Find where the given text appears and provide that cell's center as (X, Y) coordinate. 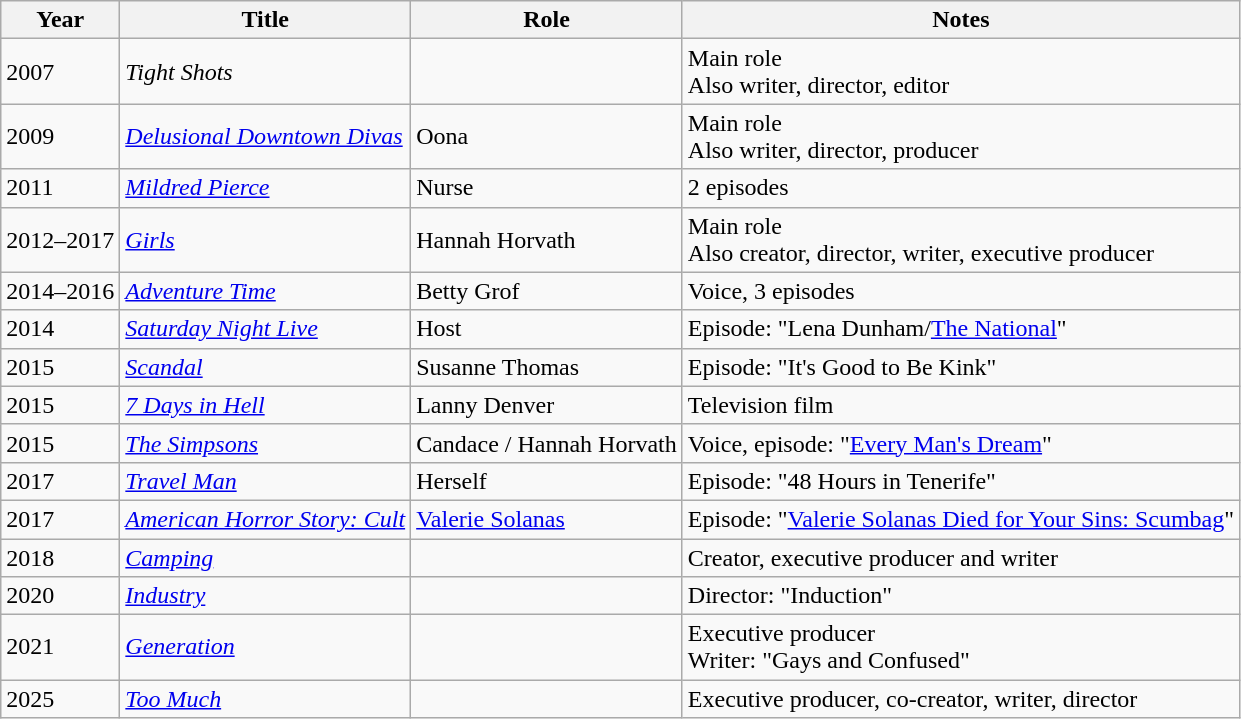
Travel Man (266, 481)
Scandal (266, 367)
Year (60, 20)
Television film (960, 405)
Adventure Time (266, 291)
Saturday Night Live (266, 329)
Too Much (266, 699)
Host (547, 329)
Voice, 3 episodes (960, 291)
Girls (266, 240)
Valerie Solanas (547, 519)
2014–2016 (60, 291)
Generation (266, 648)
Industry (266, 596)
Role (547, 20)
Main roleAlso writer, director, producer (960, 136)
Candace / Hannah Horvath (547, 443)
2 episodes (960, 188)
7 Days in Hell (266, 405)
American Horror Story: Cult (266, 519)
2025 (60, 699)
The Simpsons (266, 443)
Nurse (547, 188)
Episode: "Valerie Solanas Died for Your Sins: Scumbag" (960, 519)
Creator, executive producer and writer (960, 557)
Herself (547, 481)
Tight Shots (266, 72)
Delusional Downtown Divas (266, 136)
Oona (547, 136)
Mildred Pierce (266, 188)
Hannah Horvath (547, 240)
Voice, episode: "Every Man's Dream" (960, 443)
Episode: "48 Hours in Tenerife" (960, 481)
Main roleAlso writer, director, editor (960, 72)
Notes (960, 20)
Executive producer, co-creator, writer, director (960, 699)
2009 (60, 136)
2011 (60, 188)
Lanny Denver (547, 405)
2018 (60, 557)
2014 (60, 329)
Episode: "It's Good to Be Kink" (960, 367)
2020 (60, 596)
2012–2017 (60, 240)
Director: "Induction" (960, 596)
Betty Grof (547, 291)
2021 (60, 648)
Title (266, 20)
Camping (266, 557)
Episode: "Lena Dunham/The National" (960, 329)
Main roleAlso creator, director, writer, executive producer (960, 240)
Susanne Thomas (547, 367)
Executive producerWriter: "Gays and Confused" (960, 648)
2007 (60, 72)
